Extract the (X, Y) coordinate from the center of the cell holding the provided text.  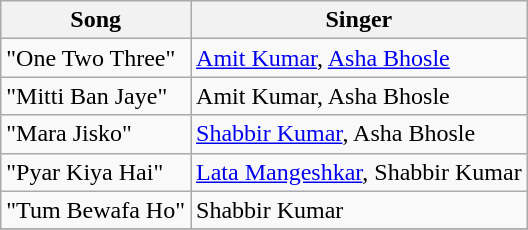
Song (96, 20)
"Mitti Ban Jaye" (96, 96)
"Mara Jisko" (96, 134)
Singer (360, 20)
"Tum Bewafa Ho" (96, 210)
Lata Mangeshkar, Shabbir Kumar (360, 172)
"Pyar Kiya Hai" (96, 172)
Shabbir Kumar (360, 210)
Shabbir Kumar, Asha Bhosle (360, 134)
"One Two Three" (96, 58)
